Determine the (x, y) coordinate at the center of the cell enclosing the given text.  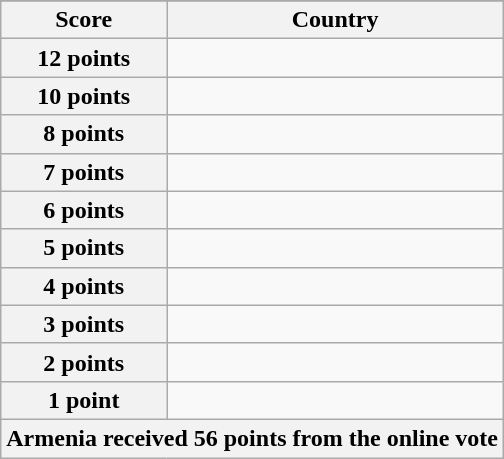
Score (84, 20)
8 points (84, 134)
Country (336, 20)
6 points (84, 210)
4 points (84, 286)
12 points (84, 58)
1 point (84, 400)
2 points (84, 362)
7 points (84, 172)
3 points (84, 324)
10 points (84, 96)
Armenia received 56 points from the online vote (252, 438)
5 points (84, 248)
